From the cell containing the given text, extract its center point as [x, y] coordinate. 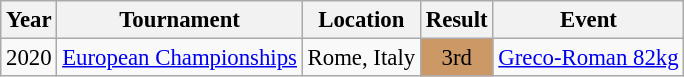
2020 [29, 58]
Year [29, 20]
Greco-Roman 82kg [588, 58]
Event [588, 20]
Location [361, 20]
3rd [456, 58]
European Championships [180, 58]
Tournament [180, 20]
Rome, Italy [361, 58]
Result [456, 20]
